Return the [x, y] coordinate for the center point of the cell that contains the specified text.  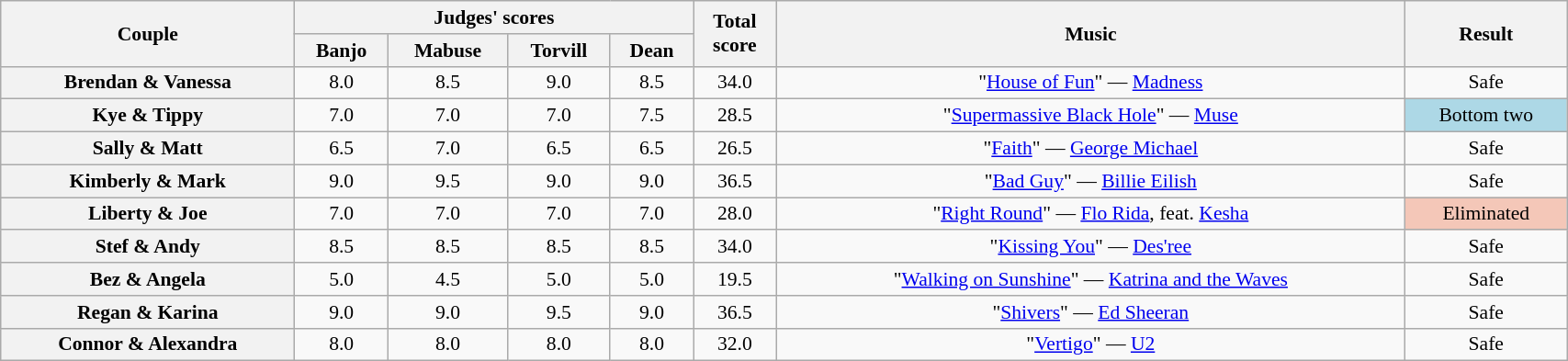
28.0 [735, 214]
Connor & Alexandra [148, 344]
Sally & Matt [148, 149]
Regan & Karina [148, 312]
"Shivers" — Ed Sheeran [1091, 312]
Mabuse [448, 51]
Eliminated [1486, 214]
Brendan & Vanessa [148, 83]
Music [1091, 33]
Torvill [558, 51]
"Right Round" — Flo Rida, feat. Kesha [1091, 214]
Kimberly & Mark [148, 181]
Totalscore [735, 33]
"House of Fun" — Madness [1091, 83]
32.0 [735, 344]
Result [1486, 33]
Stef & Andy [148, 247]
"Bad Guy" — Billie Eilish [1091, 181]
7.5 [652, 116]
Judges' scores [494, 17]
Banjo [342, 51]
Bottom two [1486, 116]
Dean [652, 51]
"Supermassive Black Hole" — Muse [1091, 116]
Couple [148, 33]
"Kissing You" — Des'ree [1091, 247]
Liberty & Joe [148, 214]
Kye & Tippy [148, 116]
26.5 [735, 149]
19.5 [735, 279]
4.5 [448, 279]
"Faith" — George Michael [1091, 149]
28.5 [735, 116]
"Vertigo" — U2 [1091, 344]
"Walking on Sunshine" — Katrina and the Waves [1091, 279]
Bez & Angela [148, 279]
